Provide the (x, y) coordinate of the cell's center where the given text is located.  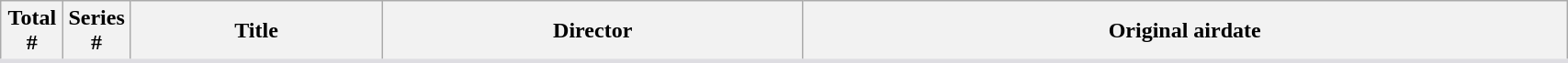
Title (255, 31)
Director (593, 31)
Series# (96, 31)
Total# (32, 31)
Original airdate (1185, 31)
